Extract the (x, y) coordinate from the center of the cell holding the provided text.  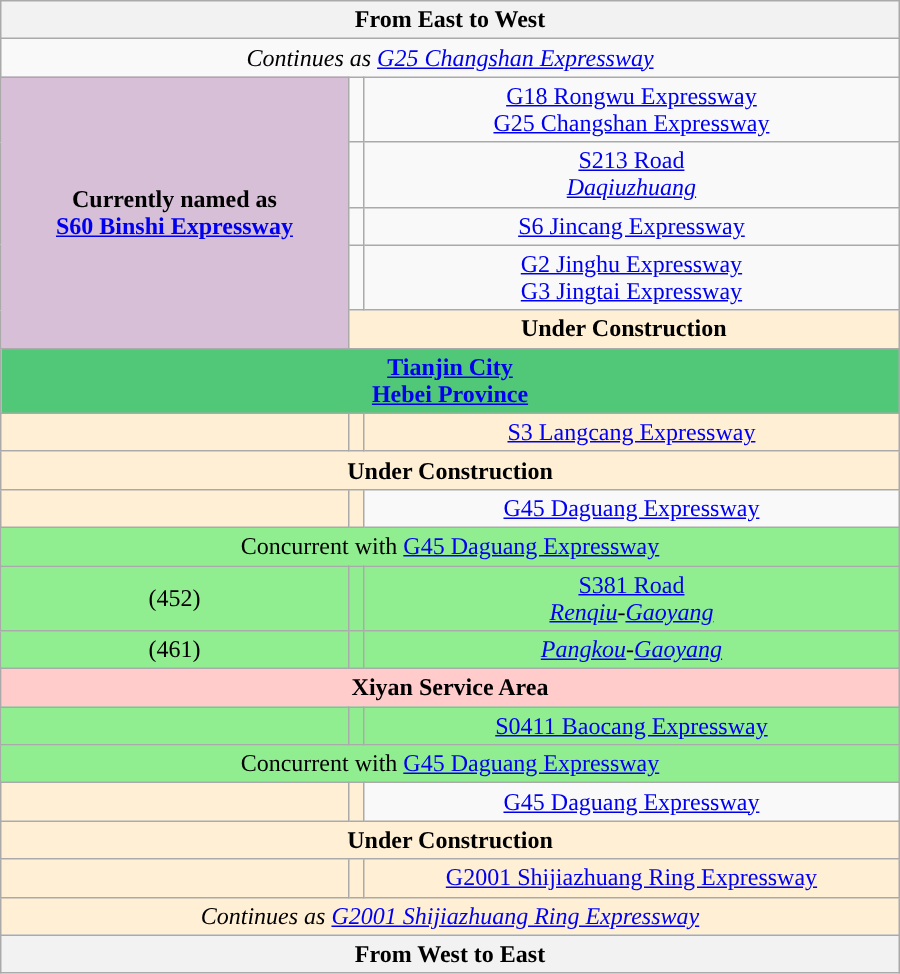
G2001 Shijiazhuang Ring Expressway (632, 878)
Xiyan Service Area (450, 688)
From East to West (450, 20)
Currently named as S60 Binshi Expressway (174, 212)
Continues as G25 Changshan Expressway (450, 58)
S0411 Baocang Expressway (632, 726)
Tianjin City Hebei Province (450, 380)
(461) (174, 650)
From West to East (450, 954)
S6 Jincang Expressway (632, 226)
(452) (174, 598)
G2 Jinghu Expressway G3 Jingtai Expressway (632, 278)
S381 RoadRenqiu-Gaoyang (632, 598)
Pangkou-Gaoyang (632, 650)
S213 RoadDaqiuzhuang (632, 174)
G18 Rongwu Expressway G25 Changshan Expressway (632, 110)
Continues as G2001 Shijiazhuang Ring Expressway (450, 916)
S3 Langcang Expressway (632, 432)
